Capture the cell that displays the provided text and extract its (x, y) central coordinate. 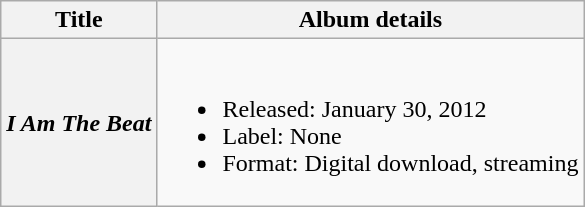
Released: January 30, 2012Label: NoneFormat: Digital download, streaming (370, 122)
Title (79, 20)
I Am The Beat (79, 122)
Album details (370, 20)
